Identify which cell holds the provided text, then report its [x, y] central coordinate. 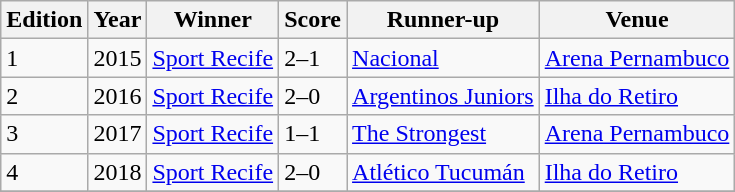
2–1 [313, 58]
2 [44, 96]
The Strongest [444, 134]
Nacional [444, 58]
1–1 [313, 134]
Winner [213, 20]
1 [44, 58]
2016 [118, 96]
4 [44, 172]
Venue [637, 20]
Atlético Tucumán [444, 172]
2015 [118, 58]
Edition [44, 20]
Argentinos Juniors [444, 96]
Score [313, 20]
2018 [118, 172]
3 [44, 134]
2017 [118, 134]
Year [118, 20]
Runner-up [444, 20]
